From the cell containing the given text, extract its center point as (X, Y) coordinate. 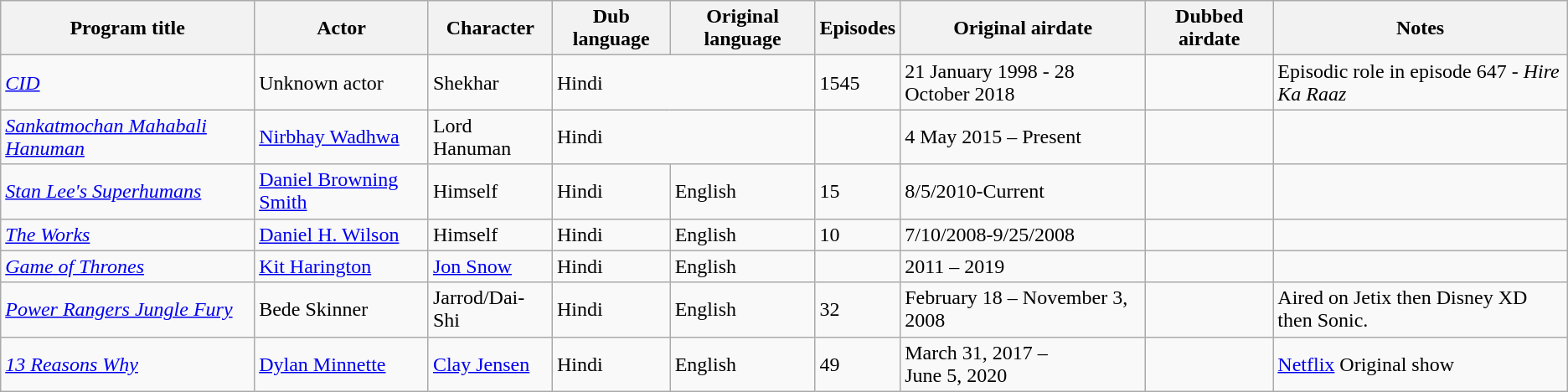
Dubbed airdate (1210, 28)
Program title (127, 28)
4 May 2015 – Present (1024, 137)
February 18 – November 3, 2008 (1024, 310)
Actor (342, 28)
Netflix Original show (1421, 364)
21 January 1998 - 28 October 2018 (1024, 82)
CID (127, 82)
Game of Thrones (127, 266)
Original airdate (1024, 28)
Dylan Minnette (342, 364)
13 Reasons Why (127, 364)
Power Rangers Jungle Fury (127, 310)
Shekhar (490, 82)
Unknown actor (342, 82)
7/10/2008-9/25/2008 (1024, 235)
Dub language (611, 28)
The Works (127, 235)
Original language (742, 28)
1545 (858, 82)
2011 – 2019 (1024, 266)
March 31, 2017 –June 5, 2020 (1024, 364)
10 (858, 235)
Notes (1421, 28)
Aired on Jetix then Disney XD then Sonic. (1421, 310)
Lord Hanuman (490, 137)
Nirbhay Wadhwa (342, 137)
Jarrod/Dai-Shi (490, 310)
Clay Jensen (490, 364)
Daniel H. Wilson (342, 235)
Episodes (858, 28)
Kit Harington (342, 266)
Sankatmochan Mahabali Hanuman (127, 137)
Daniel Browning Smith (342, 191)
Bede Skinner (342, 310)
32 (858, 310)
Jon Snow (490, 266)
8/5/2010-Current (1024, 191)
Stan Lee's Superhumans (127, 191)
15 (858, 191)
Character (490, 28)
Episodic role in episode 647 - Hire Ka Raaz (1421, 82)
49 (858, 364)
